Provide the [x, y] coordinate of the cell's center where the given text is located.  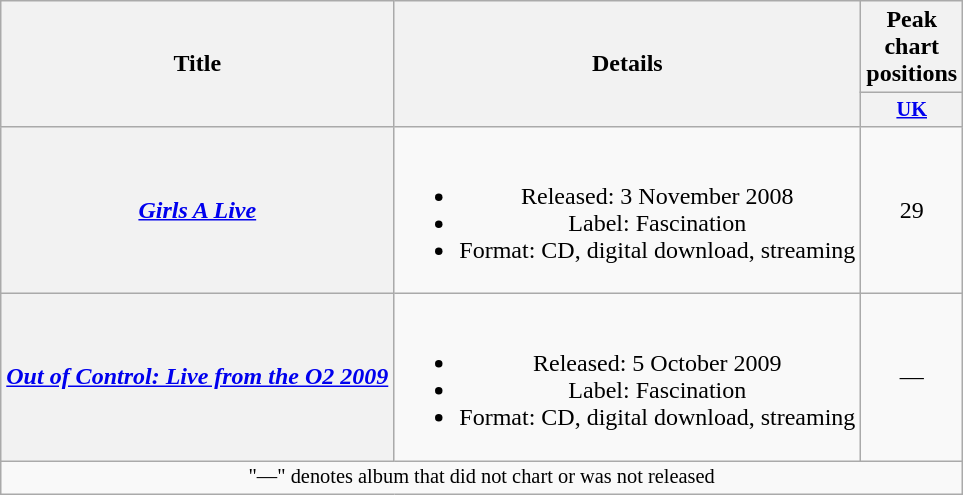
Peak chart positions [912, 47]
Released: 3 November 2008Label: FascinationFormat: CD, digital download, streaming [628, 210]
Girls A Live [198, 210]
Released: 5 October 2009Label: FascinationFormat: CD, digital download, streaming [628, 378]
— [912, 378]
Out of Control: Live from the O2 2009 [198, 378]
29 [912, 210]
UK [912, 110]
Title [198, 64]
"—" denotes album that did not chart or was not released [482, 478]
Details [628, 64]
